From the cell containing the given text, extract its center point as (X, Y) coordinate. 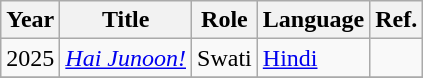
Swati (225, 58)
Role (225, 20)
Title (126, 20)
Hindi (313, 58)
2025 (30, 58)
Year (30, 20)
Hai Junoon! (126, 58)
Language (313, 20)
Ref. (396, 20)
